Locate the cell with the specified text and output its [X, Y] center coordinate. 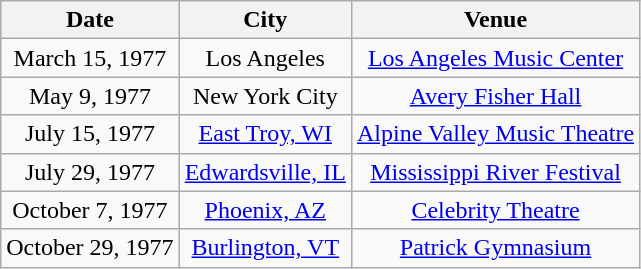
October 7, 1977 [90, 210]
Edwardsville, IL [265, 172]
Phoenix, AZ [265, 210]
July 15, 1977 [90, 134]
Burlington, VT [265, 248]
Celebrity Theatre [495, 210]
May 9, 1977 [90, 96]
Patrick Gymnasium [495, 248]
Alpine Valley Music Theatre [495, 134]
Avery Fisher Hall [495, 96]
March 15, 1977 [90, 58]
Date [90, 20]
Mississippi River Festival [495, 172]
New York City [265, 96]
East Troy, WI [265, 134]
October 29, 1977 [90, 248]
Los Angeles Music Center [495, 58]
Los Angeles [265, 58]
City [265, 20]
Venue [495, 20]
July 29, 1977 [90, 172]
